Find where the given text appears and provide that cell's center as [x, y] coordinate. 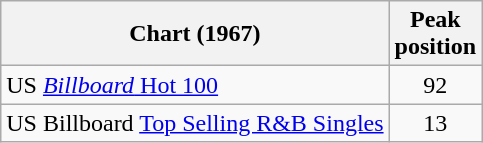
13 [435, 123]
Peakposition [435, 34]
Chart (1967) [195, 34]
US Billboard Top Selling R&B Singles [195, 123]
US Billboard Hot 100 [195, 85]
92 [435, 85]
